Locate the cell with the specified text and output its (x, y) center coordinate. 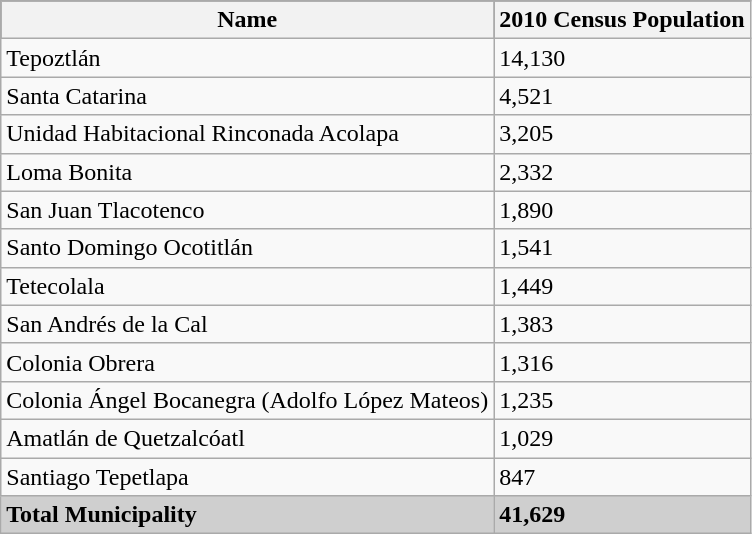
Colonia Obrera (248, 362)
3,205 (622, 134)
1,235 (622, 400)
2,332 (622, 172)
1,541 (622, 248)
847 (622, 477)
1,890 (622, 210)
Name (248, 20)
Amatlán de Quetzalcóatl (248, 438)
Tetecolala (248, 286)
1,029 (622, 438)
Unidad Habitacional Rinconada Acolapa (248, 134)
14,130 (622, 58)
Tepoztlán (248, 58)
1,316 (622, 362)
2010 Census Population (622, 20)
1,383 (622, 324)
41,629 (622, 515)
Santiago Tepetlapa (248, 477)
Colonia Ángel Bocanegra (Adolfo López Mateos) (248, 400)
San Juan Tlacotenco (248, 210)
4,521 (622, 96)
1,449 (622, 286)
Loma Bonita (248, 172)
Santa Catarina (248, 96)
Total Municipality (248, 515)
San Andrés de la Cal (248, 324)
Santo Domingo Ocotitlán (248, 248)
